Find where the given text appears and provide that cell's center as [x, y] coordinate. 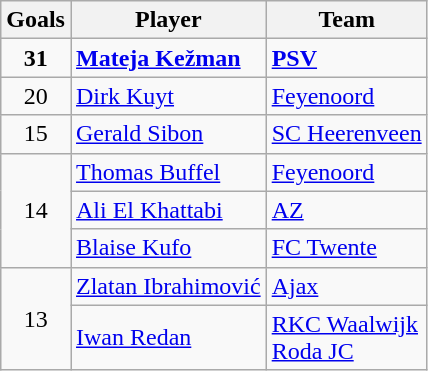
Ajax [346, 286]
PSV [346, 58]
AZ [346, 210]
Thomas Buffel [168, 172]
Mateja Kežman [168, 58]
FC Twente [346, 248]
15 [36, 134]
13 [36, 318]
RKC WaalwijkRoda JC [346, 338]
Dirk Kuyt [168, 96]
Goals [36, 20]
Gerald Sibon [168, 134]
14 [36, 210]
SC Heerenveen [346, 134]
Zlatan Ibrahimović [168, 286]
Team [346, 20]
Blaise Kufo [168, 248]
Iwan Redan [168, 338]
31 [36, 58]
20 [36, 96]
Player [168, 20]
Ali El Khattabi [168, 210]
